Search for the cell housing the specified text and yield its (X, Y) center coordinate. 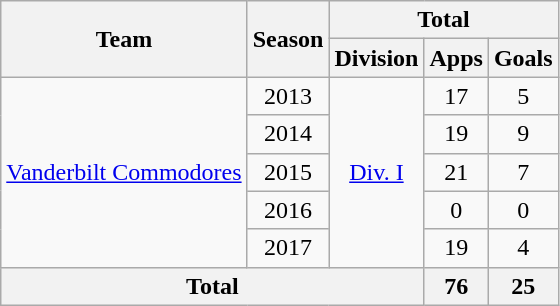
Vanderbilt Commodores (124, 172)
76 (456, 286)
2013 (288, 96)
Season (288, 39)
17 (456, 96)
25 (523, 286)
4 (523, 248)
2017 (288, 248)
2015 (288, 172)
Apps (456, 58)
9 (523, 134)
Division (376, 58)
Team (124, 39)
Div. I (376, 172)
7 (523, 172)
21 (456, 172)
2014 (288, 134)
5 (523, 96)
Goals (523, 58)
2016 (288, 210)
